Scan for the cell matching the given text and deliver its [x, y] coordinate at center. 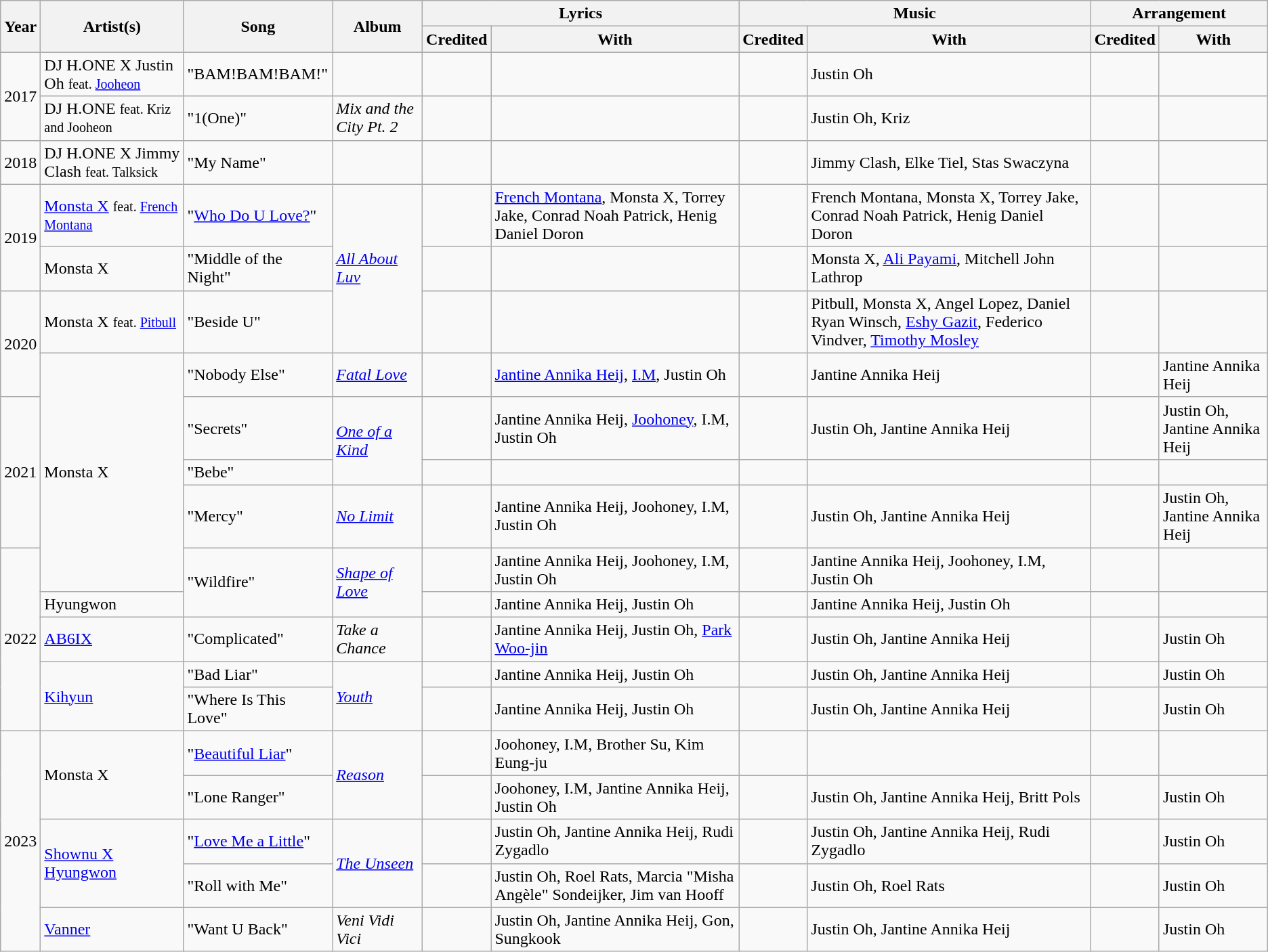
Monsta X feat. Pitbull [112, 322]
Lyrics [581, 14]
Kihyun [112, 696]
DJ H.ONE feat. Kriz and Jooheon [112, 118]
"Roll with Me" [258, 886]
2019 [20, 237]
Music [914, 14]
"My Name" [258, 163]
2017 [20, 96]
"1(One)" [258, 118]
Jantine Annika Heij, I.M, Justin Oh [615, 375]
Reason [378, 775]
"Where Is This Love" [258, 710]
"Secrets" [258, 428]
The Unseen [378, 863]
Monsta X, Ali Payami, Mitchell John Lathrop [949, 268]
Mix and the City Pt. 2 [378, 118]
DJ H.ONE X Jimmy Clash feat. Talksick [112, 163]
Take a Chance [378, 639]
"Complicated" [258, 639]
"Love Me a Little" [258, 841]
"Nobody Else" [258, 375]
Year [20, 26]
AB6IX [112, 639]
Justin Oh, Jantine Annika Heij, Britt Pols [949, 798]
"Lone Ranger" [258, 798]
Vanner [112, 929]
"BAM!BAM!BAM!" [258, 74]
Youth [378, 696]
Artist(s) [112, 26]
Shape of Love [378, 582]
Shownu X Hyungwon [112, 863]
Jantine Annika Heij, Justin Oh, Park Woo-jin [615, 639]
Joohoney, I.M, Brother Su, Kim Eung-ju [615, 753]
No Limit [378, 516]
Monsta X feat. French Montana [112, 215]
2018 [20, 163]
Joohoney, I.M, Jantine Annika Heij, Justin Oh [615, 798]
"Want U Back" [258, 929]
Hyungwon [112, 605]
2022 [20, 639]
2021 [20, 472]
2023 [20, 841]
Justin Oh, Roel Rats [949, 886]
"Bebe" [258, 472]
"Who Do U Love?" [258, 215]
"Wildfire" [258, 582]
"Bad Liar" [258, 674]
"Beautiful Liar" [258, 753]
DJ H.ONE X Justin Oh feat. Jooheon [112, 74]
Jimmy Clash, Elke Tiel, Stas Swaczyna [949, 163]
Arrangement [1179, 14]
"Middle of the Night" [258, 268]
Justin Oh, Roel Rats, Marcia "Misha Angèle" Sondeijker, Jim van Hooff [615, 886]
"Beside U" [258, 322]
Veni Vidi Vici [378, 929]
One of a Kind [378, 441]
Album [378, 26]
Pitbull, Monsta X, Angel Lopez, Daniel Ryan Winsch, Eshy Gazit, Federico Vindver, Timothy Mosley [949, 322]
2020 [20, 344]
"Mercy" [258, 516]
Fatal Love [378, 375]
Justin Oh, Jantine Annika Heij, Gon, Sungkook [615, 929]
Song [258, 26]
All About Luv [378, 268]
Justin Oh, Kriz [949, 118]
